Return the (X, Y) coordinate for the center point of the cell that contains the specified text.  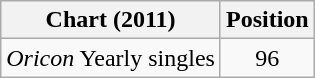
Chart (2011) (111, 20)
96 (267, 58)
Oricon Yearly singles (111, 58)
Position (267, 20)
